Return the (X, Y) coordinate for the center point of the cell that contains the specified text.  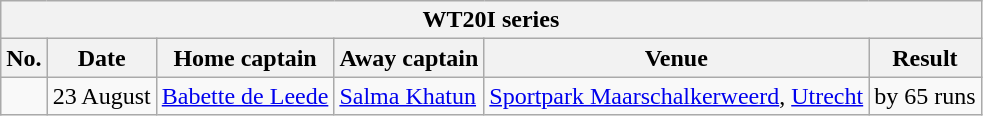
Venue (676, 58)
23 August (102, 96)
Result (925, 58)
Salma Khatun (409, 96)
by 65 runs (925, 96)
Away captain (409, 58)
WT20I series (491, 20)
Home captain (245, 58)
Babette de Leede (245, 96)
No. (24, 58)
Sportpark Maarschalkerweerd, Utrecht (676, 96)
Date (102, 58)
